Search for the cell housing the specified text and yield its (X, Y) center coordinate. 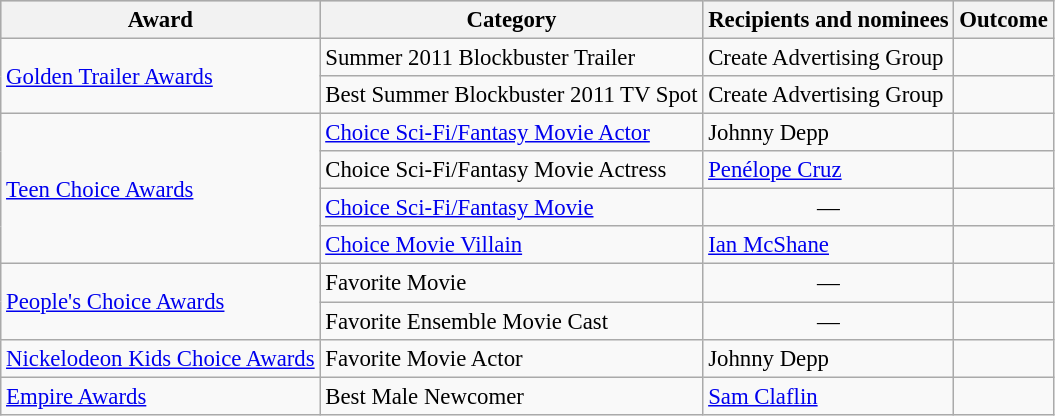
People's Choice Awards (160, 302)
Empire Awards (160, 396)
Nickelodeon Kids Choice Awards (160, 358)
Teen Choice Awards (160, 189)
Penélope Cruz (828, 170)
Category (512, 20)
Favorite Movie (512, 283)
Choice Sci-Fi/Fantasy Movie (512, 208)
Recipients and nominees (828, 20)
Ian McShane (828, 245)
Golden Trailer Awards (160, 76)
Summer 2011 Blockbuster Trailer (512, 58)
Favorite Ensemble Movie Cast (512, 321)
Choice Sci-Fi/Fantasy Movie Actress (512, 170)
Award (160, 20)
Outcome (1004, 20)
Best Summer Blockbuster 2011 TV Spot (512, 95)
Choice Movie Villain (512, 245)
Best Male Newcomer (512, 396)
Favorite Movie Actor (512, 358)
Sam Claflin (828, 396)
Choice Sci-Fi/Fantasy Movie Actor (512, 133)
